From the cell containing the given text, extract its center point as [x, y] coordinate. 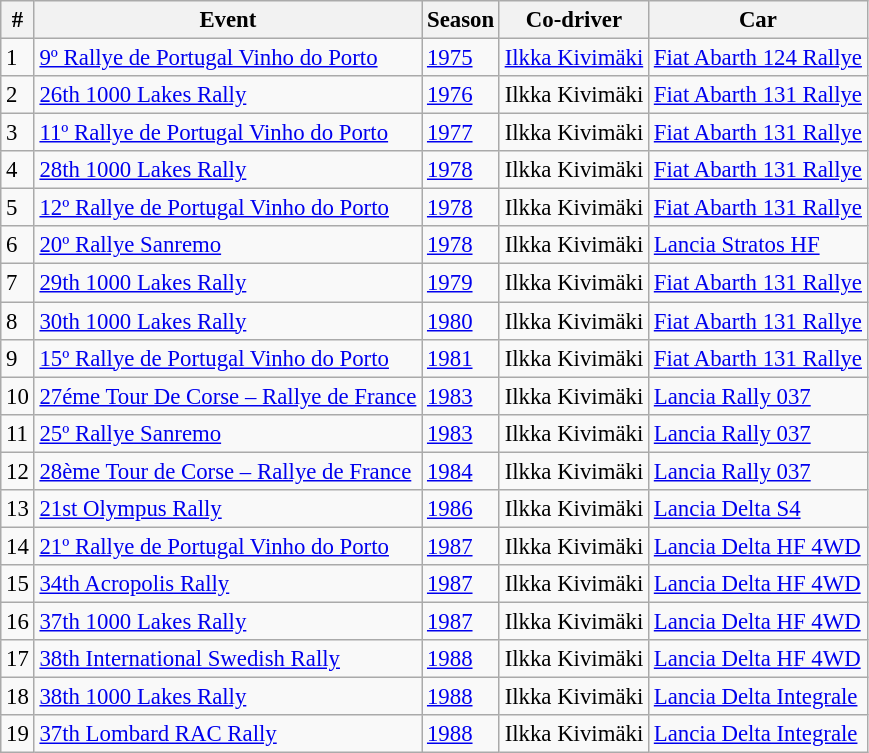
25º Rallye Sanremo [228, 433]
11 [18, 433]
12 [18, 471]
1975 [461, 58]
12º Rallye de Portugal Vinho do Porto [228, 208]
Co-driver [574, 20]
19 [18, 734]
37th Lombard RAC Rally [228, 734]
3 [18, 133]
1 [18, 58]
9º Rallye de Portugal Vinho do Porto [228, 58]
Lancia Delta S4 [758, 509]
4 [18, 170]
16 [18, 621]
7 [18, 283]
15º Rallye de Portugal Vinho do Porto [228, 358]
38th International Swedish Rally [228, 659]
20º Rallye Sanremo [228, 245]
21º Rallye de Portugal Vinho do Porto [228, 546]
Lancia Stratos HF [758, 245]
15 [18, 584]
# [18, 20]
29th 1000 Lakes Rally [228, 283]
11º Rallye de Portugal Vinho do Porto [228, 133]
Event [228, 20]
Car [758, 20]
6 [18, 245]
Fiat Abarth 124 Rallye [758, 58]
2 [18, 95]
27éme Tour De Corse – Rallye de France [228, 396]
1981 [461, 358]
17 [18, 659]
9 [18, 358]
13 [18, 509]
34th Acropolis Rally [228, 584]
1979 [461, 283]
37th 1000 Lakes Rally [228, 621]
5 [18, 208]
Season [461, 20]
10 [18, 396]
1980 [461, 321]
1977 [461, 133]
21st Olympus Rally [228, 509]
8 [18, 321]
14 [18, 546]
1986 [461, 509]
38th 1000 Lakes Rally [228, 697]
28ème Tour de Corse – Rallye de France [228, 471]
30th 1000 Lakes Rally [228, 321]
1984 [461, 471]
1976 [461, 95]
18 [18, 697]
26th 1000 Lakes Rally [228, 95]
28th 1000 Lakes Rally [228, 170]
